For the text-containing cell, return its midpoint in [X, Y] coordinate format. 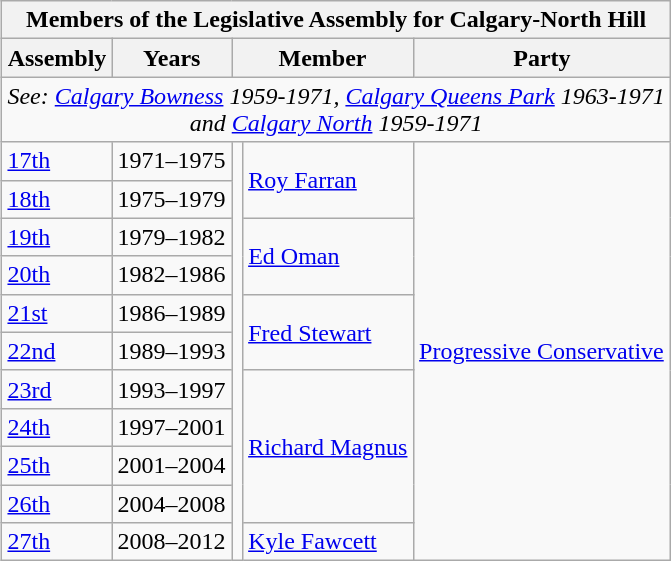
2004–2008 [172, 503]
Party [542, 58]
Years [172, 58]
1971–1975 [172, 161]
21st [57, 313]
22nd [57, 351]
18th [57, 199]
17th [57, 161]
Members of the Legislative Assembly for Calgary-North Hill [336, 20]
1979–1982 [172, 237]
1986–1989 [172, 313]
Roy Farran [328, 180]
Fred Stewart [328, 332]
1989–1993 [172, 351]
1993–1997 [172, 389]
Ed Oman [328, 256]
Assembly [57, 58]
20th [57, 275]
Member [323, 58]
23rd [57, 389]
Richard Magnus [328, 446]
25th [57, 465]
1997–2001 [172, 427]
27th [57, 542]
24th [57, 427]
See: Calgary Bowness 1959-1971, Calgary Queens Park 1963-1971and Calgary North 1959-1971 [336, 110]
1975–1979 [172, 199]
Progressive Conservative [542, 352]
26th [57, 503]
2001–2004 [172, 465]
Kyle Fawcett [328, 542]
2008–2012 [172, 542]
19th [57, 237]
1982–1986 [172, 275]
